For the text-containing cell, return its midpoint in (X, Y) coordinate format. 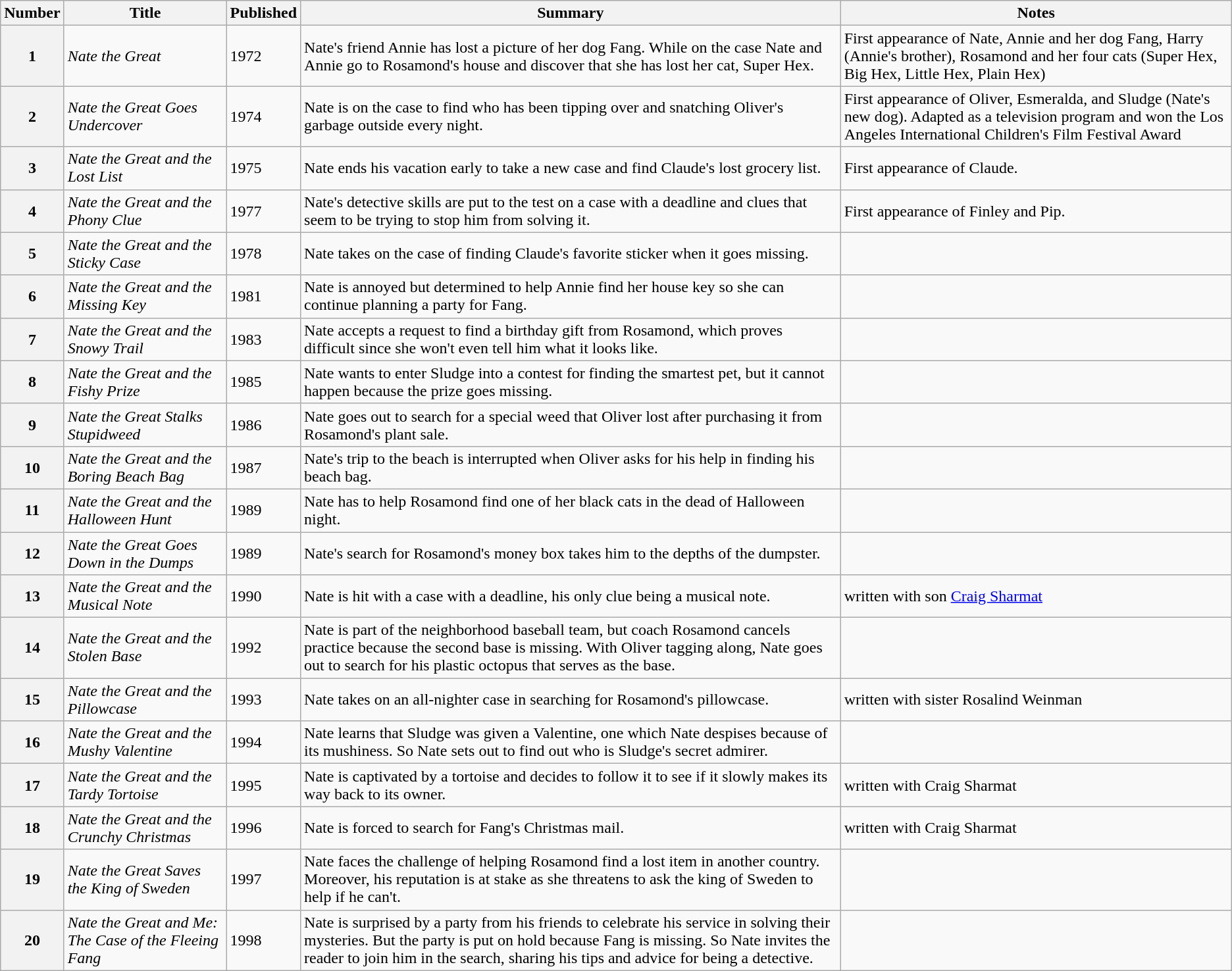
1987 (263, 467)
1995 (263, 785)
Nate is annoyed but determined to help Annie find her house key so she can continue planning a party for Fang. (571, 296)
Nate is on the case to find who has been tipping over and snatching Oliver's garbage outside every night. (571, 116)
3 (32, 168)
5 (32, 254)
Nate the Great and the Phony Clue (145, 211)
Nate accepts a request to find a birthday gift from Rosamond, which proves difficult since she won't even tell him what it looks like. (571, 339)
Nate the Great and the Missing Key (145, 296)
1975 (263, 168)
Nate the Great and Me: The Case of the Fleeing Fang (145, 940)
Nate takes on an all-nighter case in searching for Rosamond's pillowcase. (571, 700)
Nate wants to enter Sludge into a contest for finding the smartest pet, but it cannot happen because the prize goes missing. (571, 382)
12 (32, 553)
20 (32, 940)
Nate the Great and the Fishy Prize (145, 382)
11 (32, 510)
1994 (263, 742)
Nate the Great and the Crunchy Christmas (145, 828)
Notes (1036, 13)
Nate the Great and the Halloween Hunt (145, 510)
1997 (263, 880)
7 (32, 339)
Nate the Great and the Boring Beach Bag (145, 467)
1 (32, 56)
Nate goes out to search for a special weed that Oliver lost after purchasing it from Rosamond's plant sale. (571, 425)
15 (32, 700)
2 (32, 116)
Nate's detective skills are put to the test on a case with a deadline and clues that seem to be trying to stop him from solving it. (571, 211)
Nate the Great and the Snowy Trail (145, 339)
4 (32, 211)
14 (32, 648)
First appearance of Claude. (1036, 168)
Nate is hit with a case with a deadline, his only clue being a musical note. (571, 596)
19 (32, 880)
Nate the Great Saves the King of Sweden (145, 880)
Nate the Great and the Stolen Base (145, 648)
Nate's trip to the beach is interrupted when Oliver asks for his help in finding his beach bag. (571, 467)
18 (32, 828)
Nate the Great and the Sticky Case (145, 254)
17 (32, 785)
1981 (263, 296)
Nate's search for Rosamond's money box takes him to the depths of the dumpster. (571, 553)
First appearance of Nate, Annie and her dog Fang, Harry (Annie's brother), Rosamond and her four cats (Super Hex, Big Hex, Little Hex, Plain Hex) (1036, 56)
1996 (263, 828)
Nate the Great and the Tardy Tortoise (145, 785)
written with sister Rosalind Weinman (1036, 700)
written with son Craig Sharmat (1036, 596)
1985 (263, 382)
Number (32, 13)
Nate takes on the case of finding Claude's favorite sticker when it goes missing. (571, 254)
Title (145, 13)
13 (32, 596)
Nate the Great and the Lost List (145, 168)
1998 (263, 940)
1972 (263, 56)
Nate has to help Rosamond find one of her black cats in the dead of Halloween night. (571, 510)
Nate is captivated by a tortoise and decides to follow it to see if it slowly makes its way back to its owner. (571, 785)
Summary (571, 13)
First appearance of Finley and Pip. (1036, 211)
Nate the Great Goes Undercover (145, 116)
16 (32, 742)
Published (263, 13)
Nate the Great and the Pillowcase (145, 700)
10 (32, 467)
1978 (263, 254)
1993 (263, 700)
Nate the Great and the Mushy Valentine (145, 742)
6 (32, 296)
Nate the Great Stalks Stupidweed (145, 425)
8 (32, 382)
Nate ends his vacation early to take a new case and find Claude's lost grocery list. (571, 168)
Nate is forced to search for Fang's Christmas mail. (571, 828)
1974 (263, 116)
9 (32, 425)
Nate the Great Goes Down in the Dumps (145, 553)
1977 (263, 211)
1990 (263, 596)
Nate the Great and the Musical Note (145, 596)
Nate the Great (145, 56)
1986 (263, 425)
1983 (263, 339)
1992 (263, 648)
